For the text-containing cell, return its midpoint in [X, Y] coordinate format. 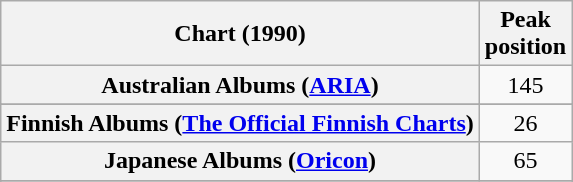
26 [525, 123]
65 [525, 161]
145 [525, 85]
Australian Albums (ARIA) [240, 85]
Japanese Albums (Oricon) [240, 161]
Finnish Albums (The Official Finnish Charts) [240, 123]
Peakposition [525, 34]
Chart (1990) [240, 34]
